Extract the (x, y) coordinate from the center of the cell holding the provided text.  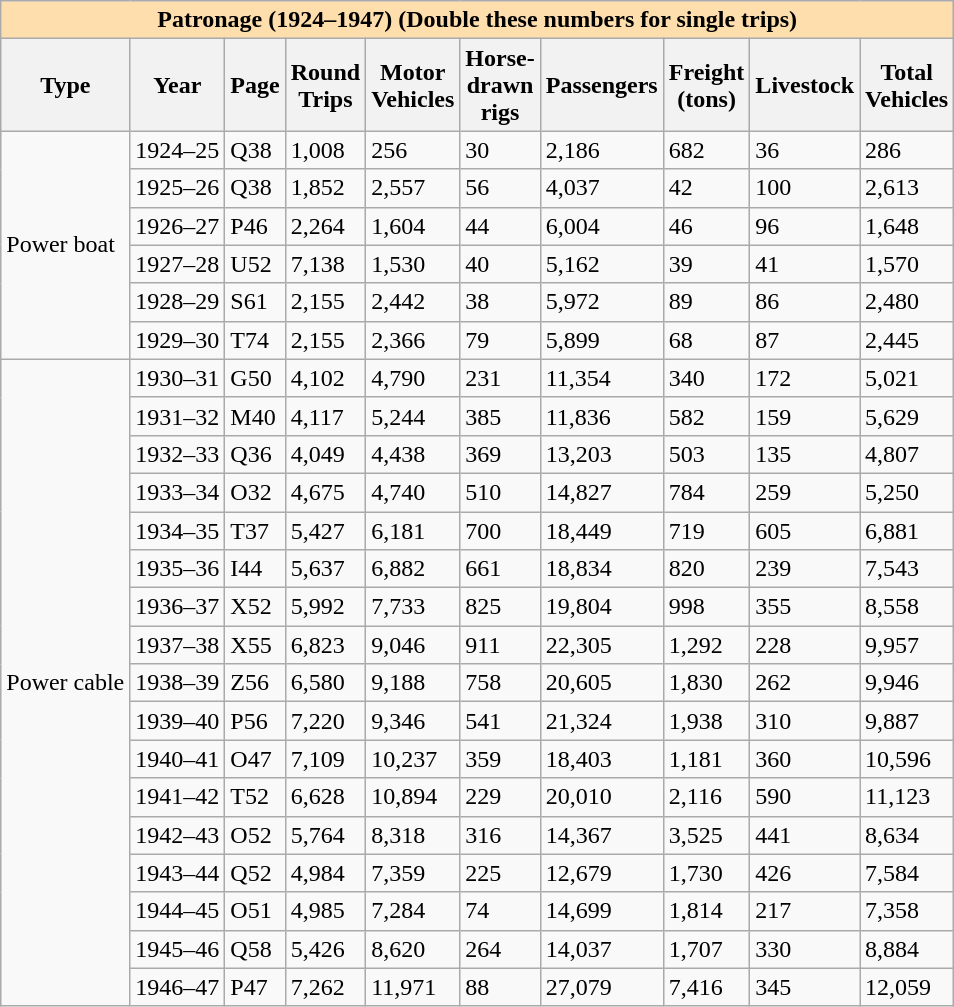
4,790 (413, 378)
14,367 (602, 835)
7,284 (413, 911)
13,203 (602, 454)
6,580 (325, 683)
9,887 (907, 721)
2,186 (602, 150)
7,109 (325, 759)
8,558 (907, 607)
87 (805, 340)
Q36 (255, 454)
6,882 (413, 569)
Q58 (255, 949)
8,634 (907, 835)
225 (500, 873)
10,596 (907, 759)
784 (706, 492)
682 (706, 150)
P47 (255, 987)
9,957 (907, 645)
758 (500, 683)
1939–40 (178, 721)
Type (66, 85)
18,834 (602, 569)
4,675 (325, 492)
6,004 (602, 226)
O52 (255, 835)
700 (500, 531)
316 (500, 835)
256 (413, 150)
510 (500, 492)
8,318 (413, 835)
1945–46 (178, 949)
5,764 (325, 835)
1,648 (907, 226)
4,807 (907, 454)
231 (500, 378)
Power cable (66, 682)
56 (500, 188)
1933–34 (178, 492)
359 (500, 759)
Z56 (255, 683)
426 (805, 873)
30 (500, 150)
5,250 (907, 492)
1,604 (413, 226)
1932–33 (178, 454)
O32 (255, 492)
38 (500, 302)
1937–38 (178, 645)
68 (706, 340)
18,403 (602, 759)
259 (805, 492)
G50 (255, 378)
1,530 (413, 264)
1,570 (907, 264)
5,427 (325, 531)
1929–30 (178, 340)
2,366 (413, 340)
1942–43 (178, 835)
Motor Vehicles (413, 85)
Year (178, 85)
6,823 (325, 645)
217 (805, 911)
22,305 (602, 645)
1941–42 (178, 797)
7,543 (907, 569)
1925–26 (178, 188)
41 (805, 264)
96 (805, 226)
7,733 (413, 607)
661 (500, 569)
590 (805, 797)
1,938 (706, 721)
7,584 (907, 873)
360 (805, 759)
12,059 (907, 987)
19,804 (602, 607)
1946–47 (178, 987)
P46 (255, 226)
6,181 (413, 531)
264 (500, 949)
911 (500, 645)
12,679 (602, 873)
14,827 (602, 492)
9,346 (413, 721)
39 (706, 264)
1,292 (706, 645)
7,358 (907, 911)
159 (805, 416)
605 (805, 531)
I44 (255, 569)
1931–32 (178, 416)
Power boat (66, 245)
9,188 (413, 683)
1,730 (706, 873)
27,079 (602, 987)
Patronage (1924–1947) (Double these numbers for single trips) (478, 20)
239 (805, 569)
1936–37 (178, 607)
X55 (255, 645)
11,354 (602, 378)
4,037 (602, 188)
T74 (255, 340)
Round Trips (325, 85)
7,416 (706, 987)
2,116 (706, 797)
11,123 (907, 797)
79 (500, 340)
21,324 (602, 721)
385 (500, 416)
2,557 (413, 188)
4,438 (413, 454)
74 (500, 911)
P56 (255, 721)
441 (805, 835)
1,814 (706, 911)
228 (805, 645)
T52 (255, 797)
340 (706, 378)
825 (500, 607)
7,359 (413, 873)
5,629 (907, 416)
1938–39 (178, 683)
503 (706, 454)
1940–41 (178, 759)
4,102 (325, 378)
1935–36 (178, 569)
O47 (255, 759)
1,707 (706, 949)
3,525 (706, 835)
2,264 (325, 226)
Page (255, 85)
Q52 (255, 873)
7,262 (325, 987)
5,992 (325, 607)
1930–31 (178, 378)
1943–44 (178, 873)
9,046 (413, 645)
7,220 (325, 721)
2,442 (413, 302)
1924–25 (178, 150)
4,740 (413, 492)
8,620 (413, 949)
286 (907, 150)
1,181 (706, 759)
Total Vehicles (907, 85)
1927–28 (178, 264)
135 (805, 454)
998 (706, 607)
14,037 (602, 949)
330 (805, 949)
6,881 (907, 531)
Horse- drawn rigs (500, 85)
14,699 (602, 911)
10,237 (413, 759)
541 (500, 721)
820 (706, 569)
5,972 (602, 302)
Passengers (602, 85)
369 (500, 454)
20,605 (602, 683)
89 (706, 302)
5,899 (602, 340)
1926–27 (178, 226)
46 (706, 226)
310 (805, 721)
44 (500, 226)
11,971 (413, 987)
86 (805, 302)
100 (805, 188)
1934–35 (178, 531)
5,021 (907, 378)
88 (500, 987)
355 (805, 607)
4,117 (325, 416)
1,008 (325, 150)
4,049 (325, 454)
4,984 (325, 873)
582 (706, 416)
7,138 (325, 264)
262 (805, 683)
172 (805, 378)
T37 (255, 531)
5,637 (325, 569)
18,449 (602, 531)
36 (805, 150)
1,830 (706, 683)
6,628 (325, 797)
2,445 (907, 340)
719 (706, 531)
40 (500, 264)
1928–29 (178, 302)
345 (805, 987)
X52 (255, 607)
Livestock (805, 85)
Freight (tons) (706, 85)
20,010 (602, 797)
5,426 (325, 949)
11,836 (602, 416)
5,244 (413, 416)
4,985 (325, 911)
5,162 (602, 264)
U52 (255, 264)
M40 (255, 416)
42 (706, 188)
O51 (255, 911)
1,852 (325, 188)
1944–45 (178, 911)
8,884 (907, 949)
S61 (255, 302)
9,946 (907, 683)
229 (500, 797)
10,894 (413, 797)
2,480 (907, 302)
2,613 (907, 188)
